Search for the cell housing the specified text and yield its [X, Y] center coordinate. 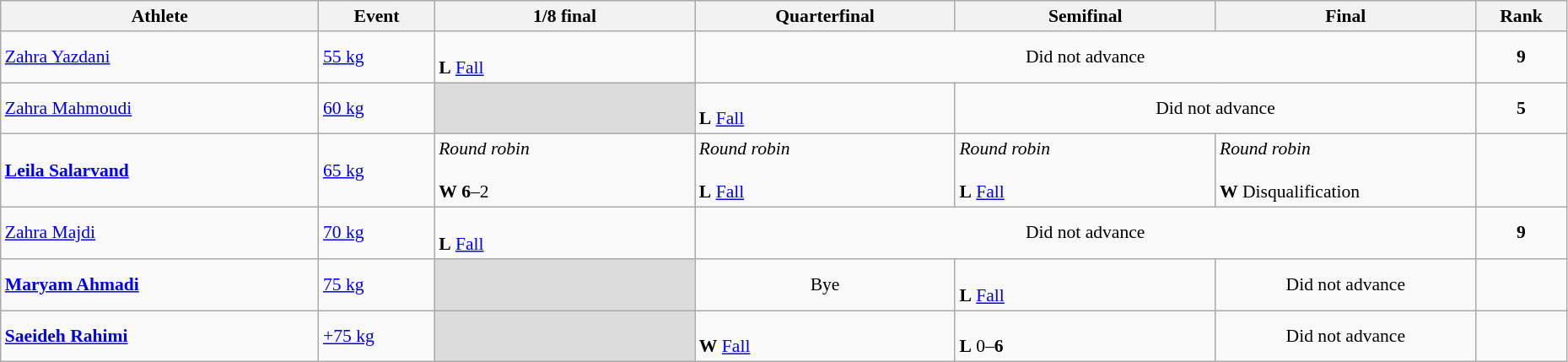
1/8 final [565, 16]
60 kg [376, 108]
Event [376, 16]
70 kg [376, 233]
Athlete [160, 16]
W Fall [825, 336]
Zahra Mahmoudi [160, 108]
Quarterfinal [825, 16]
+75 kg [376, 336]
Round robinW 6–2 [565, 170]
Bye [825, 285]
65 kg [376, 170]
Zahra Majdi [160, 233]
75 kg [376, 285]
Saeideh Rahimi [160, 336]
Semifinal [1085, 16]
Round robinW Disqualification [1346, 170]
5 [1522, 108]
Rank [1522, 16]
Zahra Yazdani [160, 57]
L 0–6 [1085, 336]
Final [1346, 16]
Maryam Ahmadi [160, 285]
Leila Salarvand [160, 170]
55 kg [376, 57]
